Return the (x, y) coordinate for the center point of the cell that contains the specified text.  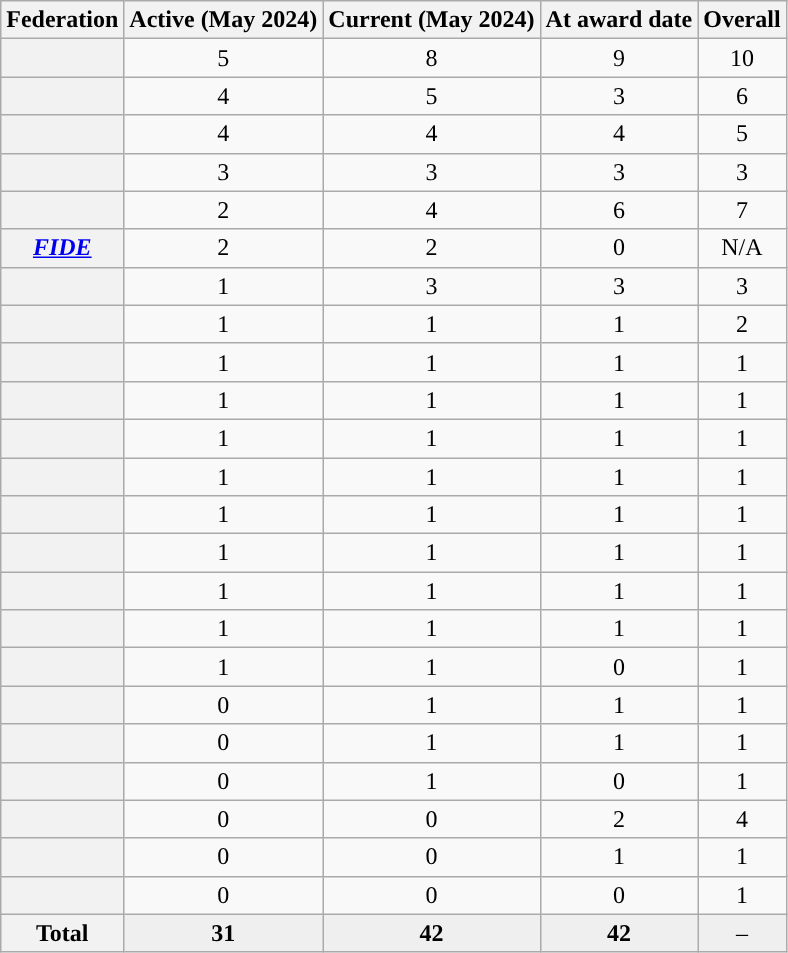
At award date (619, 20)
N/A (742, 248)
7 (742, 210)
31 (224, 933)
10 (742, 58)
9 (619, 58)
Overall (742, 20)
Total (62, 933)
– (742, 933)
Federation (62, 20)
FIDE (62, 248)
Active (May 2024) (224, 20)
Current (May 2024) (432, 20)
8 (432, 58)
